Provide the [X, Y] coordinate of the cell's center where the given text is located.  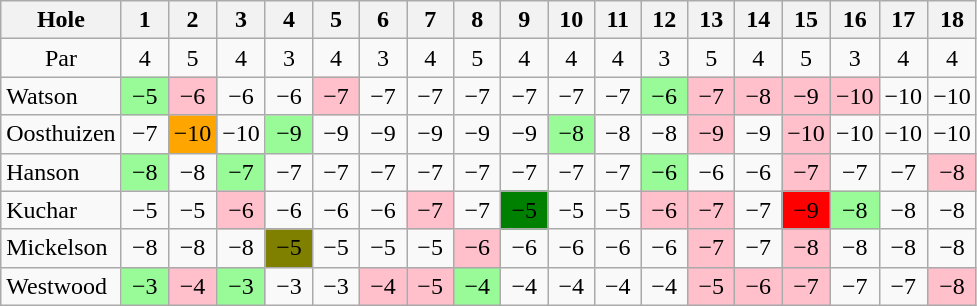
Mickelson [61, 248]
Oosthuizen [61, 134]
9 [524, 20]
Kuchar [61, 210]
7 [430, 20]
16 [854, 20]
13 [712, 20]
15 [806, 20]
11 [618, 20]
Hanson [61, 172]
1 [144, 20]
Hole [61, 20]
14 [758, 20]
17 [904, 20]
Watson [61, 96]
18 [952, 20]
Par [61, 58]
8 [478, 20]
10 [572, 20]
6 [384, 20]
2 [192, 20]
Westwood [61, 286]
12 [664, 20]
